Extract the (x, y) coordinate from the center of the cell holding the provided text.  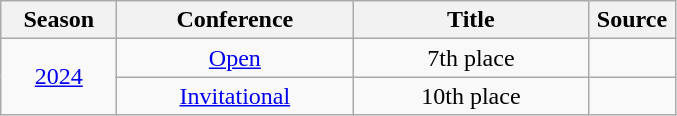
Season (59, 20)
Invitational (235, 96)
Source (632, 20)
Conference (235, 20)
Open (235, 58)
10th place (471, 96)
7th place (471, 58)
Title (471, 20)
2024 (59, 77)
